Scan for the cell matching the given text and deliver its (X, Y) coordinate at center. 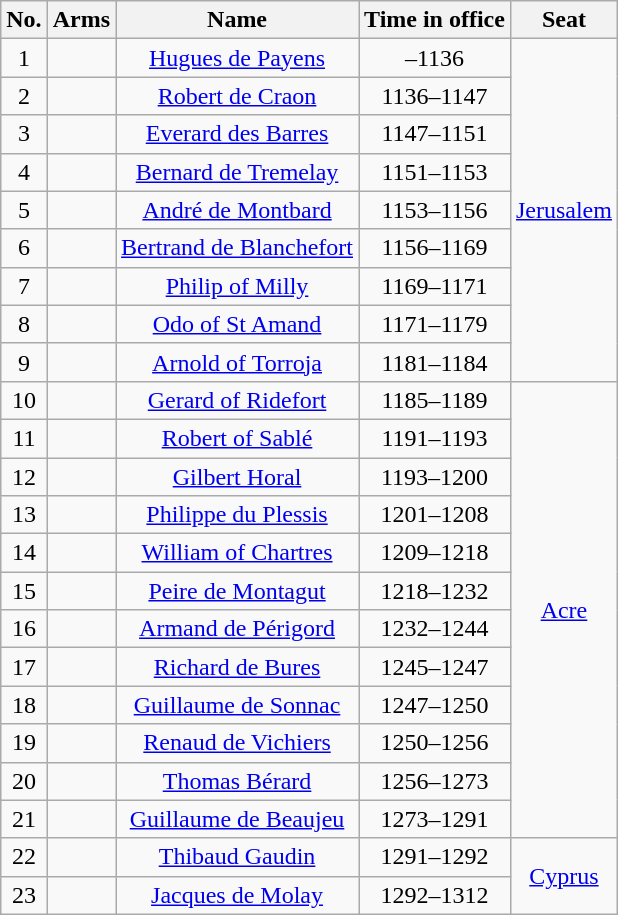
22 (24, 857)
Gilbert Horal (238, 477)
15 (24, 591)
Richard de Bures (238, 667)
1171–1179 (435, 324)
1250–1256 (435, 743)
1201–1208 (435, 515)
André de Montbard (238, 210)
No. (24, 20)
Odo of St Amand (238, 324)
1191–1193 (435, 438)
13 (24, 515)
Acre (564, 610)
1193–1200 (435, 477)
16 (24, 629)
10 (24, 400)
Robert of Sablé (238, 438)
1151–1153 (435, 172)
1245–1247 (435, 667)
Philip of Milly (238, 286)
Renaud de Vichiers (238, 743)
17 (24, 667)
Peire de Montagut (238, 591)
Time in office (435, 20)
1156–1169 (435, 248)
2 (24, 96)
Name (238, 20)
1209–1218 (435, 553)
Robert de Craon (238, 96)
21 (24, 819)
Cyprus (564, 876)
4 (24, 172)
Guillaume de Beaujeu (238, 819)
6 (24, 248)
1247–1250 (435, 705)
Arnold of Torroja (238, 362)
1256–1273 (435, 781)
1 (24, 58)
1147–1151 (435, 134)
20 (24, 781)
Philippe du Plessis (238, 515)
7 (24, 286)
Bertrand de Blanchefort (238, 248)
9 (24, 362)
Guillaume de Sonnac (238, 705)
–1136 (435, 58)
11 (24, 438)
5 (24, 210)
Jerusalem (564, 210)
Bernard de Tremelay (238, 172)
Armand de Périgord (238, 629)
1218–1232 (435, 591)
1185–1189 (435, 400)
1169–1171 (435, 286)
William of Chartres (238, 553)
12 (24, 477)
19 (24, 743)
Gerard of Ridefort (238, 400)
1291–1292 (435, 857)
Arms (81, 20)
Hugues de Payens (238, 58)
1292–1312 (435, 895)
Jacques de Molay (238, 895)
1232–1244 (435, 629)
1153–1156 (435, 210)
14 (24, 553)
Thibaud Gaudin (238, 857)
Everard des Barres (238, 134)
18 (24, 705)
23 (24, 895)
1273–1291 (435, 819)
1181–1184 (435, 362)
1136–1147 (435, 96)
8 (24, 324)
3 (24, 134)
Seat (564, 20)
Thomas Bérard (238, 781)
